Detect which cell encompasses the target text, then output its [X, Y] center coordinate. 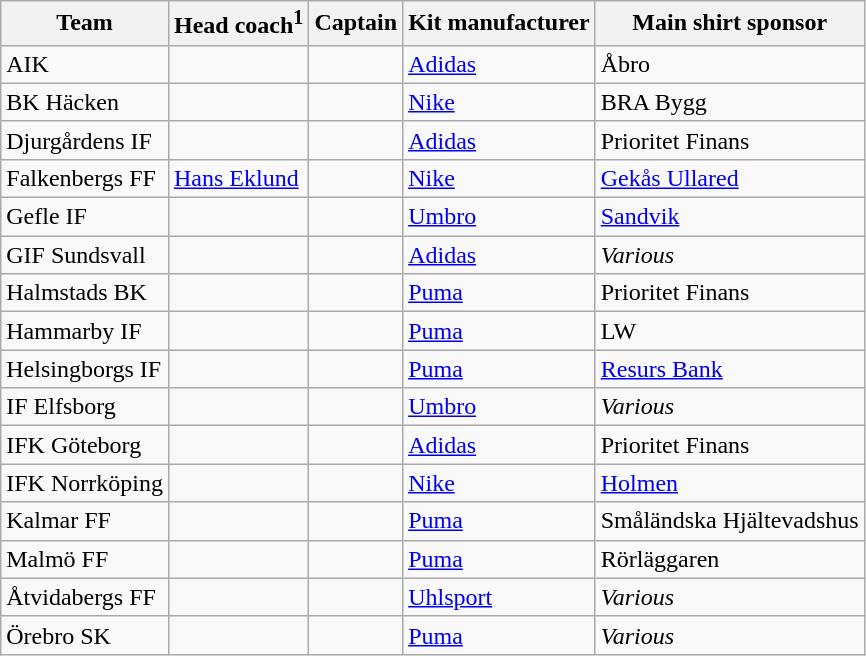
Resurs Bank [730, 369]
Team [85, 24]
Gefle IF [85, 217]
BRA Bygg [730, 102]
Djurgårdens IF [85, 140]
Gekås Ullared [730, 178]
Örebro SK [85, 635]
Sandvik [730, 217]
IFK Norrköping [85, 483]
BK Häcken [85, 102]
Hammarby IF [85, 331]
Holmen [730, 483]
AIK [85, 64]
IFK Göteborg [85, 445]
Småländska Hjältevadshus [730, 521]
Kit manufacturer [500, 24]
Kalmar FF [85, 521]
Halmstads BK [85, 293]
Åtvidabergs FF [85, 597]
Malmö FF [85, 559]
Rörläggaren [730, 559]
Falkenbergs FF [85, 178]
Main shirt sponsor [730, 24]
Helsingborgs IF [85, 369]
Head coach1 [238, 24]
Åbro [730, 64]
IF Elfsborg [85, 407]
GIF Sundsvall [85, 255]
LW [730, 331]
Uhlsport [500, 597]
Captain [356, 24]
Hans Eklund [238, 178]
